Find where the given text appears and provide that cell's center as [X, Y] coordinate. 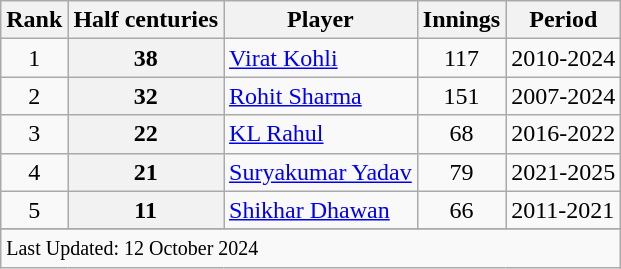
11 [146, 210]
1 [34, 58]
2007-2024 [564, 96]
22 [146, 134]
4 [34, 172]
Player [321, 20]
32 [146, 96]
3 [34, 134]
Period [564, 20]
2010-2024 [564, 58]
Rank [34, 20]
Innings [461, 20]
2 [34, 96]
Half centuries [146, 20]
Suryakumar Yadav [321, 172]
KL Rahul [321, 134]
5 [34, 210]
Last Updated: 12 October 2024 [311, 248]
117 [461, 58]
2016-2022 [564, 134]
21 [146, 172]
79 [461, 172]
Shikhar Dhawan [321, 210]
Virat Kohli [321, 58]
66 [461, 210]
68 [461, 134]
151 [461, 96]
38 [146, 58]
2011-2021 [564, 210]
2021-2025 [564, 172]
Rohit Sharma [321, 96]
